Identify which cell holds the provided text, then report its (X, Y) central coordinate. 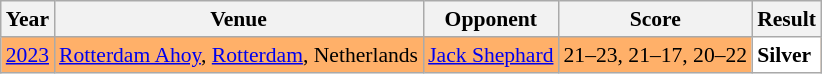
Year (28, 19)
Result (786, 19)
Venue (238, 19)
Rotterdam Ahoy, Rotterdam, Netherlands (238, 55)
2023 (28, 55)
Opponent (490, 19)
Jack Shephard (490, 55)
Score (656, 19)
Silver (786, 55)
21–23, 21–17, 20–22 (656, 55)
